Scan for the cell matching the given text and deliver its (X, Y) coordinate at center. 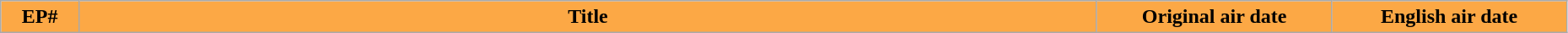
Original air date (1214, 17)
Title (589, 17)
EP# (40, 17)
English air date (1449, 17)
